Pinpoint the cell where the given text exists, returning its (x, y) midpoint coordinate. 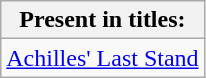
Present in titles: (102, 20)
Achilles' Last Stand (102, 58)
